Search for the cell housing the specified text and yield its [x, y] center coordinate. 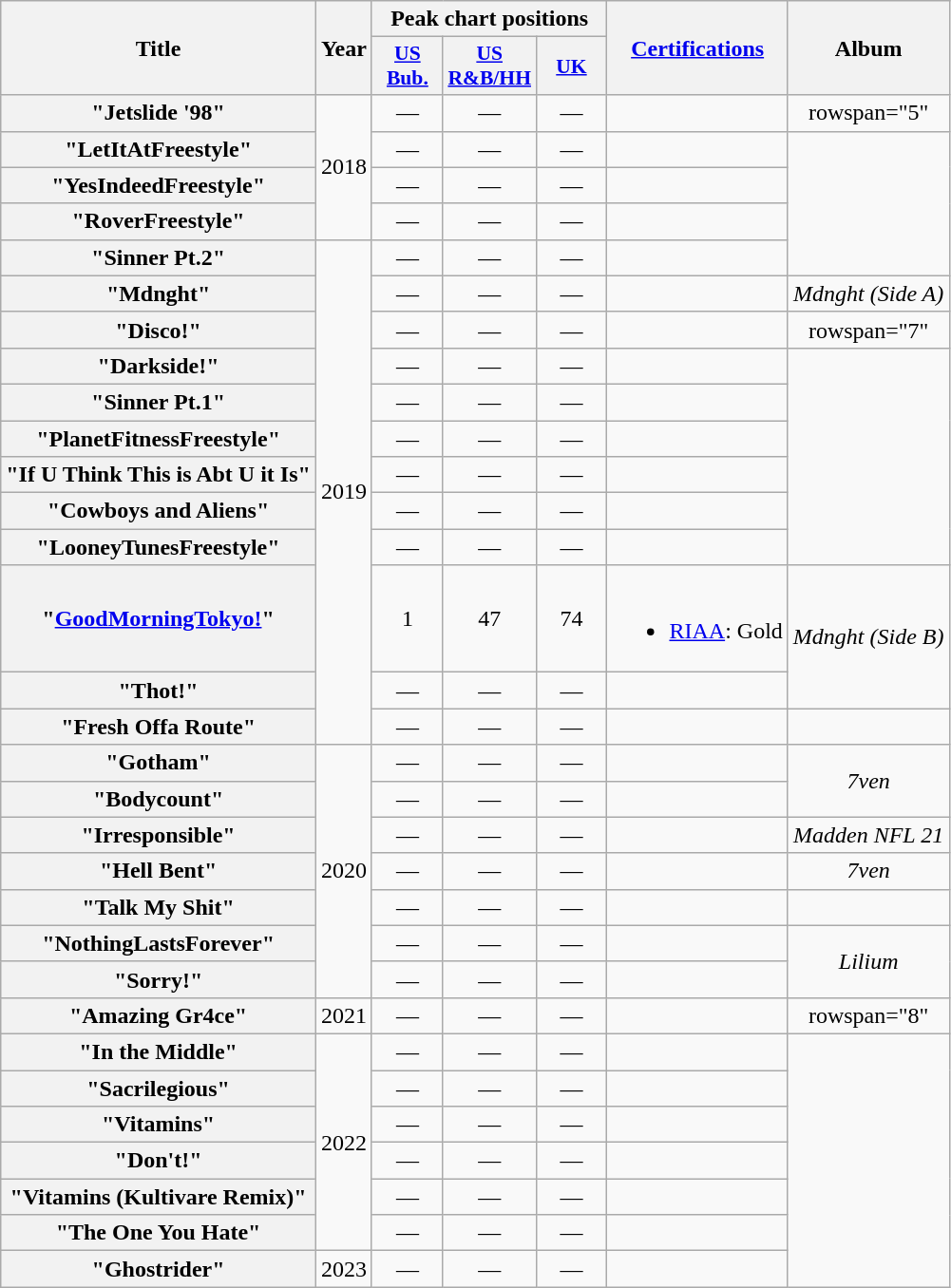
"PlanetFitnessFreestyle" [159, 438]
"Sacrilegious" [159, 1088]
2019 [344, 492]
"Jetslide '98" [159, 113]
"Hell Bent" [159, 871]
"Disco!" [159, 330]
"Irresponsible" [159, 835]
rowspan="8" [868, 1015]
"Sinner Pt.2" [159, 257]
"Don't!" [159, 1161]
"Sorry!" [159, 979]
74 [572, 619]
2023 [344, 1269]
USBub. [407, 66]
"RoverFreestyle" [159, 221]
"Darkside!" [159, 366]
Madden NFL 21 [868, 835]
RIAA: Gold [697, 619]
"Mdnght" [159, 294]
UK [572, 66]
"Bodycount" [159, 799]
Certifications [697, 47]
rowspan="5" [868, 113]
"NothingLastsForever" [159, 943]
Lilium [868, 961]
Peak chart positions [489, 19]
"Amazing Gr4ce" [159, 1015]
"If U Think This is Abt U it Is" [159, 475]
"Talk My Shit" [159, 907]
"Sinner Pt.1" [159, 402]
"YesIndeedFreestyle" [159, 185]
"LooneyTunesFreestyle" [159, 547]
"Gotham" [159, 763]
Mdnght (Side B) [868, 636]
"Vitamins" [159, 1125]
47 [489, 619]
2022 [344, 1142]
Mdnght (Side A) [868, 294]
2020 [344, 871]
Album [868, 47]
"Fresh Offa Route" [159, 727]
USR&B/HH [489, 66]
"Vitamins (Kultivare Remix)" [159, 1197]
2018 [344, 167]
"GoodMorningTokyo!" [159, 619]
1 [407, 619]
"Cowboys and Aliens" [159, 511]
Year [344, 47]
"LetItAtFreestyle" [159, 149]
"Ghostrider" [159, 1269]
"Thot!" [159, 691]
2021 [344, 1015]
"The One You Hate" [159, 1233]
Title [159, 47]
"In the Middle" [159, 1051]
rowspan="7" [868, 330]
